Identify which cell holds the provided text, then report its [X, Y] central coordinate. 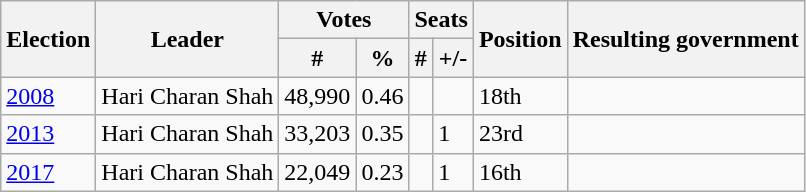
48,990 [318, 96]
33,203 [318, 134]
0.35 [382, 134]
23rd [520, 134]
2017 [48, 172]
22,049 [318, 172]
Resulting government [686, 39]
% [382, 58]
Votes [344, 20]
Seats [441, 20]
2013 [48, 134]
Leader [188, 39]
Election [48, 39]
0.46 [382, 96]
+/- [454, 58]
18th [520, 96]
2008 [48, 96]
0.23 [382, 172]
Position [520, 39]
16th [520, 172]
